Provide the (x, y) coordinate of the cell's center where the given text is located.  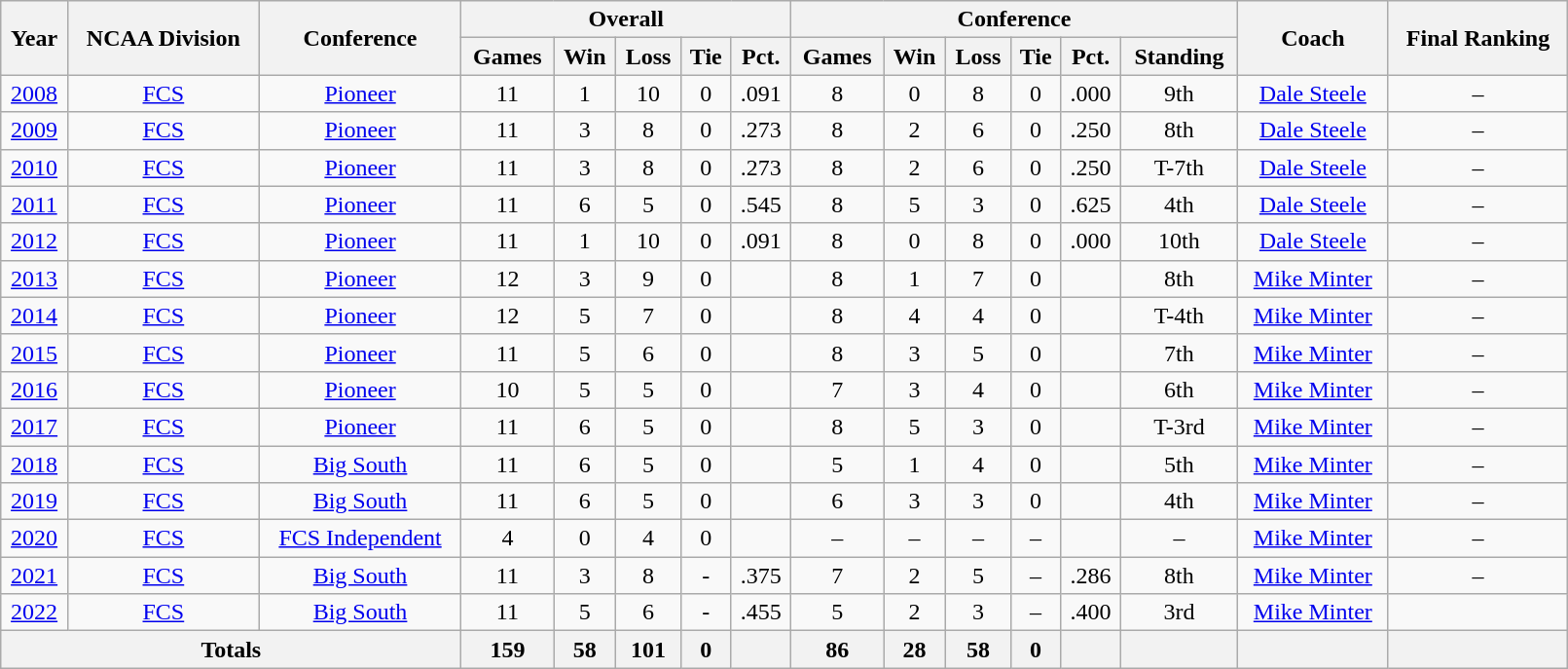
10th (1179, 242)
2020 (35, 539)
7th (1179, 353)
.400 (1091, 613)
Year (35, 38)
2017 (35, 427)
2016 (35, 390)
2009 (35, 130)
2012 (35, 242)
Overall (627, 19)
2014 (35, 316)
2019 (35, 502)
2021 (35, 576)
2015 (35, 353)
T-7th (1179, 167)
2013 (35, 279)
5th (1179, 465)
Totals (232, 650)
T-3rd (1179, 427)
2010 (35, 167)
Final Ranking (1477, 38)
.375 (761, 576)
101 (648, 650)
28 (915, 650)
.625 (1091, 204)
3rd (1179, 613)
.455 (761, 613)
2022 (35, 613)
6th (1179, 390)
9th (1179, 93)
159 (508, 650)
Coach (1312, 38)
2008 (35, 93)
9 (648, 279)
2011 (35, 204)
NCAA Division (164, 38)
86 (837, 650)
Standing (1179, 56)
.545 (761, 204)
.286 (1091, 576)
FCS Independent (360, 539)
2018 (35, 465)
T-4th (1179, 316)
